Output the (x, y) coordinate of the center of the cell containing the given text.  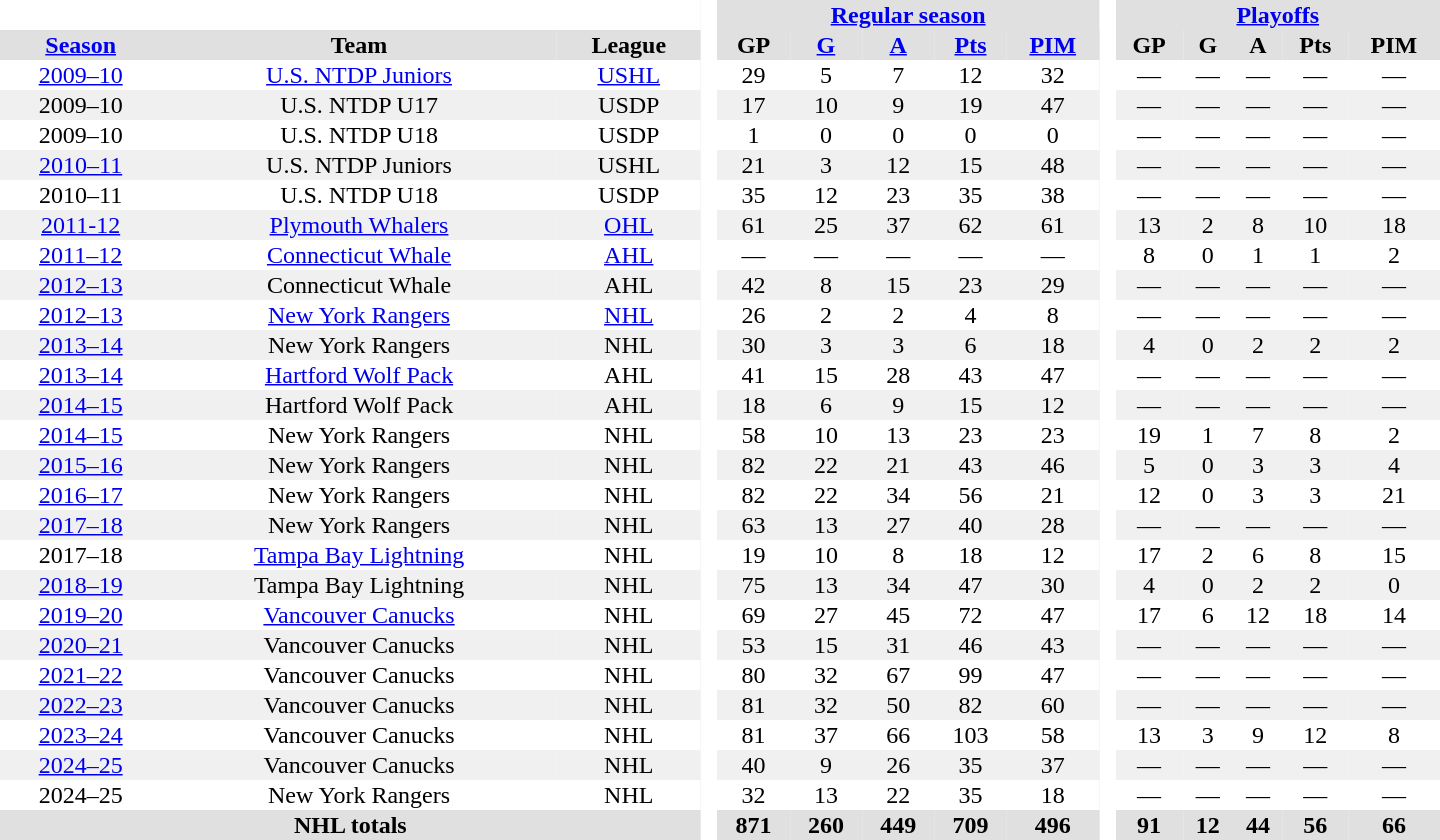
2018–19 (80, 585)
2022–23 (80, 705)
2019–20 (80, 615)
League (629, 45)
2015–16 (80, 465)
80 (753, 675)
99 (970, 675)
53 (753, 645)
OHL (629, 225)
91 (1148, 825)
2021–22 (80, 675)
Plymouth Whalers (358, 225)
48 (1053, 165)
496 (1053, 825)
45 (898, 615)
69 (753, 615)
2011-12 (80, 225)
NHL totals (350, 825)
709 (970, 825)
449 (898, 825)
38 (1053, 195)
14 (1394, 615)
75 (753, 585)
63 (753, 525)
31 (898, 645)
Playoffs (1278, 15)
U.S. NTDP U17 (358, 105)
67 (898, 675)
62 (970, 225)
41 (753, 375)
2020–21 (80, 645)
Regular season (908, 15)
44 (1258, 825)
50 (898, 705)
Team (358, 45)
Season (80, 45)
42 (753, 285)
2023–24 (80, 735)
103 (970, 735)
60 (1053, 705)
260 (826, 825)
2016–17 (80, 495)
2011–12 (80, 255)
871 (753, 825)
72 (970, 615)
25 (826, 225)
